Capture the cell that displays the provided text and extract its (x, y) central coordinate. 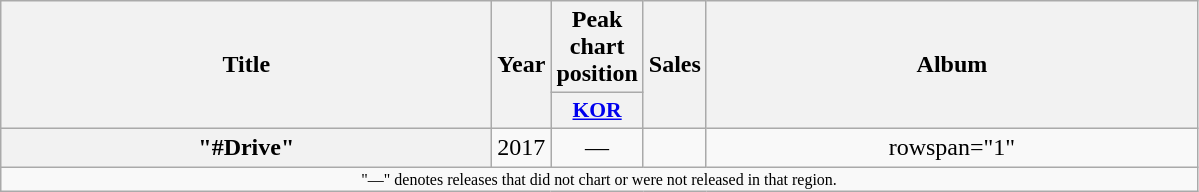
— (597, 147)
2017 (522, 147)
rowspan="1" (952, 147)
Album (952, 65)
KOR (597, 111)
"—" denotes releases that did not chart or were not released in that region. (600, 178)
Title (246, 65)
Peak chart position (597, 47)
"#Drive" (246, 147)
Year (522, 65)
Sales (674, 65)
